Pinpoint the cell where the given text exists, returning its (x, y) midpoint coordinate. 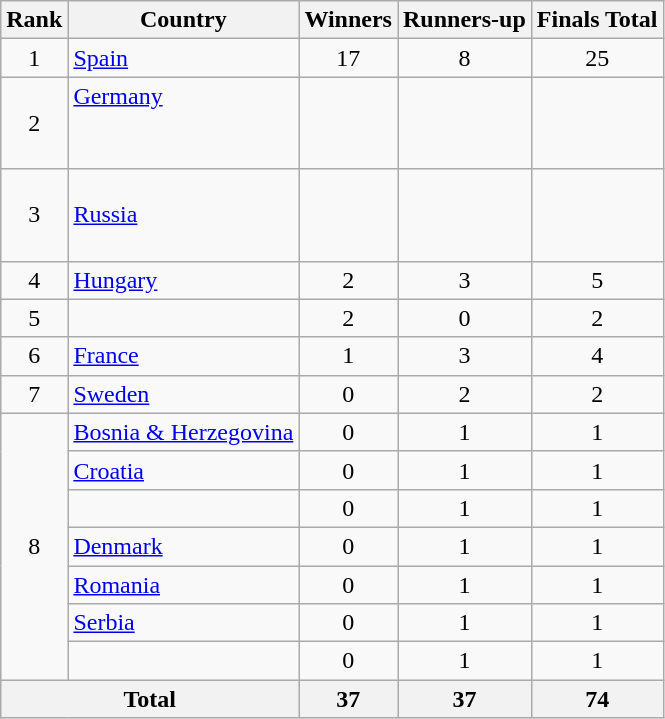
74 (597, 699)
Russia (184, 215)
Croatia (184, 470)
Bosnia & Herzegovina (184, 432)
Country (184, 20)
Spain (184, 58)
Romania (184, 585)
Total (150, 699)
Denmark (184, 546)
Germany (184, 123)
6 (34, 356)
Serbia (184, 623)
Hungary (184, 280)
Runners-up (465, 20)
7 (34, 394)
France (184, 356)
Finals Total (597, 20)
Rank (34, 20)
25 (597, 58)
Sweden (184, 394)
Winners (348, 20)
17 (348, 58)
